Determine the [X, Y] coordinate at the center of the cell enclosing the given text.  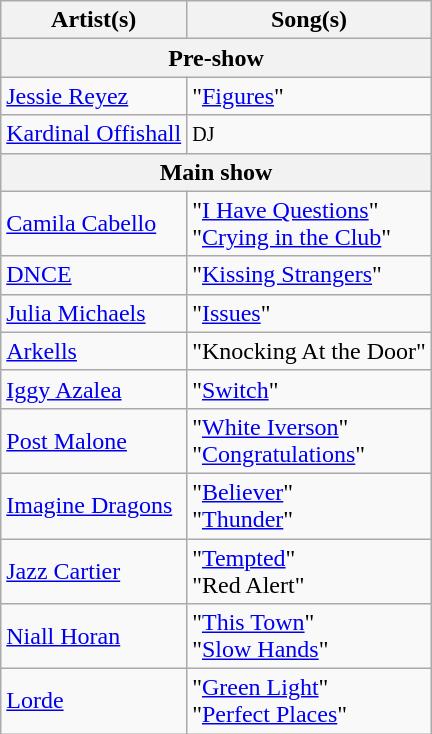
Imagine Dragons [94, 506]
Song(s) [310, 20]
Kardinal Offishall [94, 134]
Camila Cabello [94, 224]
Main show [216, 172]
"Issues" [310, 313]
"Switch" [310, 389]
Iggy Azalea [94, 389]
DJ [310, 134]
Julia Michaels [94, 313]
"This Town""Slow Hands" [310, 636]
Pre-show [216, 58]
Jazz Cartier [94, 570]
Arkells [94, 351]
"I Have Questions""Crying in the Club" [310, 224]
Artist(s) [94, 20]
"Figures" [310, 96]
Niall Horan [94, 636]
Lorde [94, 702]
"White Iverson""Congratulations" [310, 440]
"Knocking At the Door" [310, 351]
"Green Light""Perfect Places" [310, 702]
DNCE [94, 275]
"Tempted""Red Alert" [310, 570]
"Kissing Strangers" [310, 275]
Post Malone [94, 440]
"Believer""Thunder" [310, 506]
Jessie Reyez [94, 96]
